Search for the cell housing the specified text and yield its (X, Y) center coordinate. 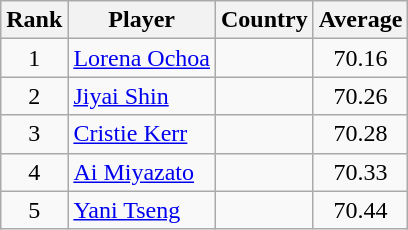
5 (34, 210)
70.16 (360, 58)
70.44 (360, 210)
Jiyai Shin (142, 96)
Rank (34, 20)
1 (34, 58)
Lorena Ochoa (142, 58)
Player (142, 20)
Average (360, 20)
Ai Miyazato (142, 172)
70.33 (360, 172)
Yani Tseng (142, 210)
3 (34, 134)
2 (34, 96)
70.26 (360, 96)
Cristie Kerr (142, 134)
Country (265, 20)
4 (34, 172)
70.28 (360, 134)
